Identify which cell holds the provided text, then report its [x, y] central coordinate. 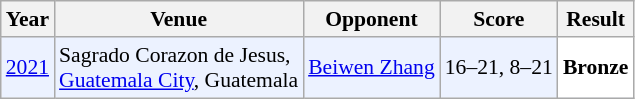
Venue [178, 19]
Year [28, 19]
16–21, 8–21 [499, 68]
Beiwen Zhang [372, 68]
Sagrado Corazon de Jesus,Guatemala City, Guatemala [178, 68]
Opponent [372, 19]
2021 [28, 68]
Bronze [596, 68]
Result [596, 19]
Score [499, 19]
